Locate the cell with the specified text and output its [X, Y] center coordinate. 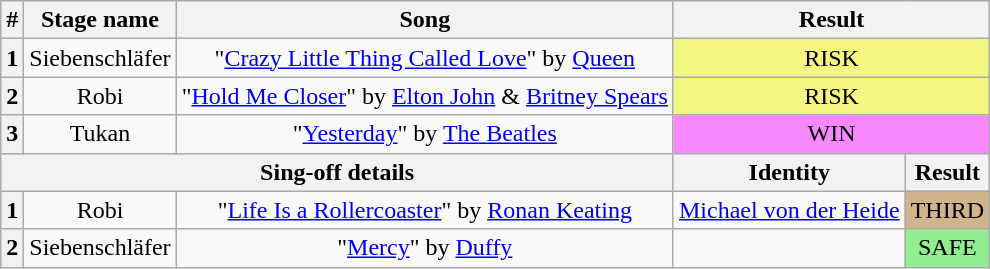
Stage name [100, 20]
"Hold Me Closer" by Elton John & Britney Spears [424, 96]
WIN [831, 134]
THIRD [947, 210]
Sing-off details [338, 172]
3 [12, 134]
Tukan [100, 134]
"Crazy Little Thing Called Love" by Queen [424, 58]
"Life Is a Rollercoaster" by Ronan Keating [424, 210]
Song [424, 20]
"Yesterday" by The Beatles [424, 134]
# [12, 20]
"Mercy" by Duffy [424, 248]
SAFE [947, 248]
Identity [789, 172]
Michael von der Heide [789, 210]
